Output the [x, y] coordinate of the center of the cell containing the given text.  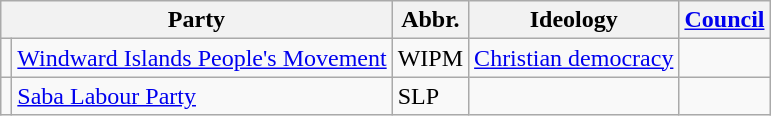
Windward Islands People's Movement [202, 58]
Party [196, 20]
Ideology [574, 20]
Council [724, 20]
WIPM [430, 58]
Saba Labour Party [202, 96]
SLP [430, 96]
Abbr. [430, 20]
Christian democracy [574, 58]
